Return the [x, y] coordinate for the center point of the cell that contains the specified text.  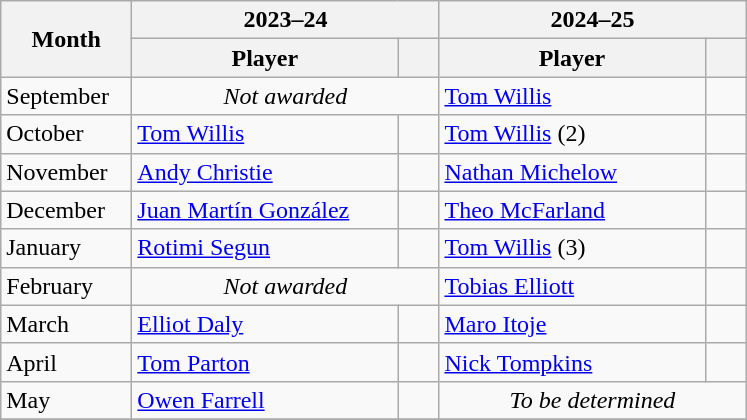
December [66, 210]
February [66, 286]
September [66, 96]
Tom Willis (3) [572, 248]
May [66, 400]
March [66, 324]
To be determined [592, 400]
Theo McFarland [572, 210]
October [66, 134]
2024–25 [592, 20]
Nathan Michelow [572, 172]
Juan Martín González [265, 210]
2023–24 [286, 20]
Tobias Elliott [572, 286]
Elliot Daly [265, 324]
Month [66, 39]
April [66, 362]
Rotimi Segun [265, 248]
January [66, 248]
Nick Tompkins [572, 362]
Andy Christie [265, 172]
November [66, 172]
Tom Willis (2) [572, 134]
Owen Farrell [265, 400]
Tom Parton [265, 362]
Maro Itoje [572, 324]
